Output the [x, y] coordinate of the center of the cell containing the given text.  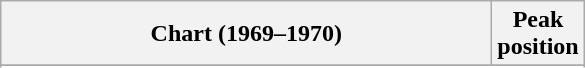
Chart (1969–1970) [246, 34]
Peakposition [538, 34]
